Search for the cell housing the specified text and yield its [x, y] center coordinate. 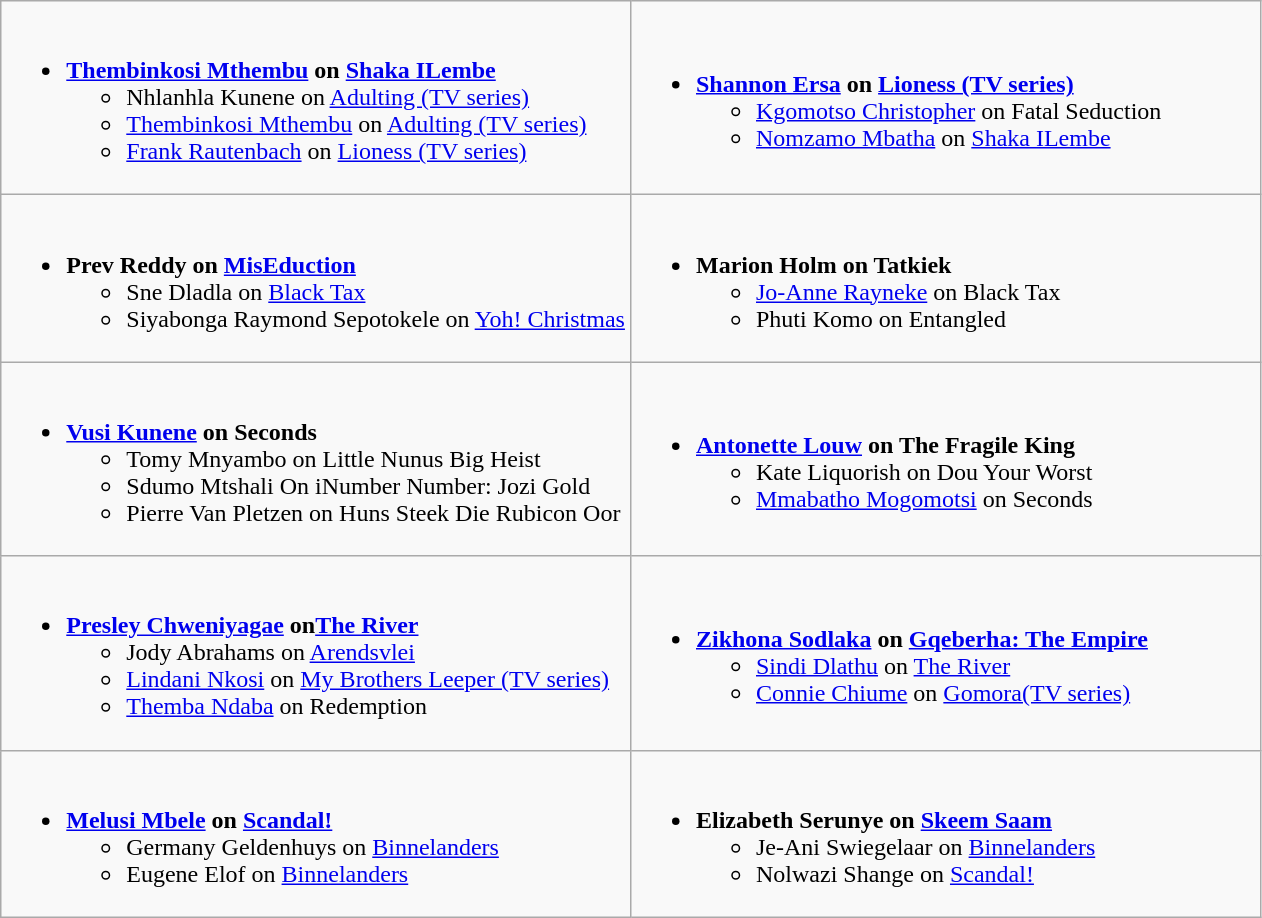
Marion Holm on Tatkiek Jo-Anne Rayneke on Black TaxPhuti Komo on Entangled [945, 278]
Presley Chweniyagae onThe RiverJody Abrahams on ArendsvleiLindani Nkosi on My Brothers Leeper (TV series)Themba Ndaba on Redemption [316, 653]
Shannon Ersa on Lioness (TV series)Kgomotso Christopher on Fatal SeductionNomzamo Mbatha on Shaka ILembe [945, 98]
Melusi Mbele on Scandal!Germany Geldenhuys on BinnelandersEugene Elof on Binnelanders [316, 834]
Zikhona Sodlaka on Gqeberha: The EmpireSindi Dlathu on The RiverConnie Chiume on Gomora(TV series) [945, 653]
Elizabeth Serunye on Skeem SaamJe-Ani Swiegelaar on BinnelandersNolwazi Shange on Scandal! [945, 834]
Prev Reddy on MisEductionSne Dladla on Black TaxSiyabonga Raymond Sepotokele on Yoh! Christmas [316, 278]
Antonette Louw on The Fragile KingKate Liquorish on Dou Your WorstMmabatho Mogomotsi on Seconds [945, 459]
